Scan for the cell matching the given text and deliver its [x, y] coordinate at center. 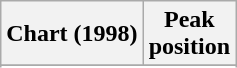
Peakposition [189, 34]
Chart (1998) [72, 34]
